For the text-containing cell, return its midpoint in [x, y] coordinate format. 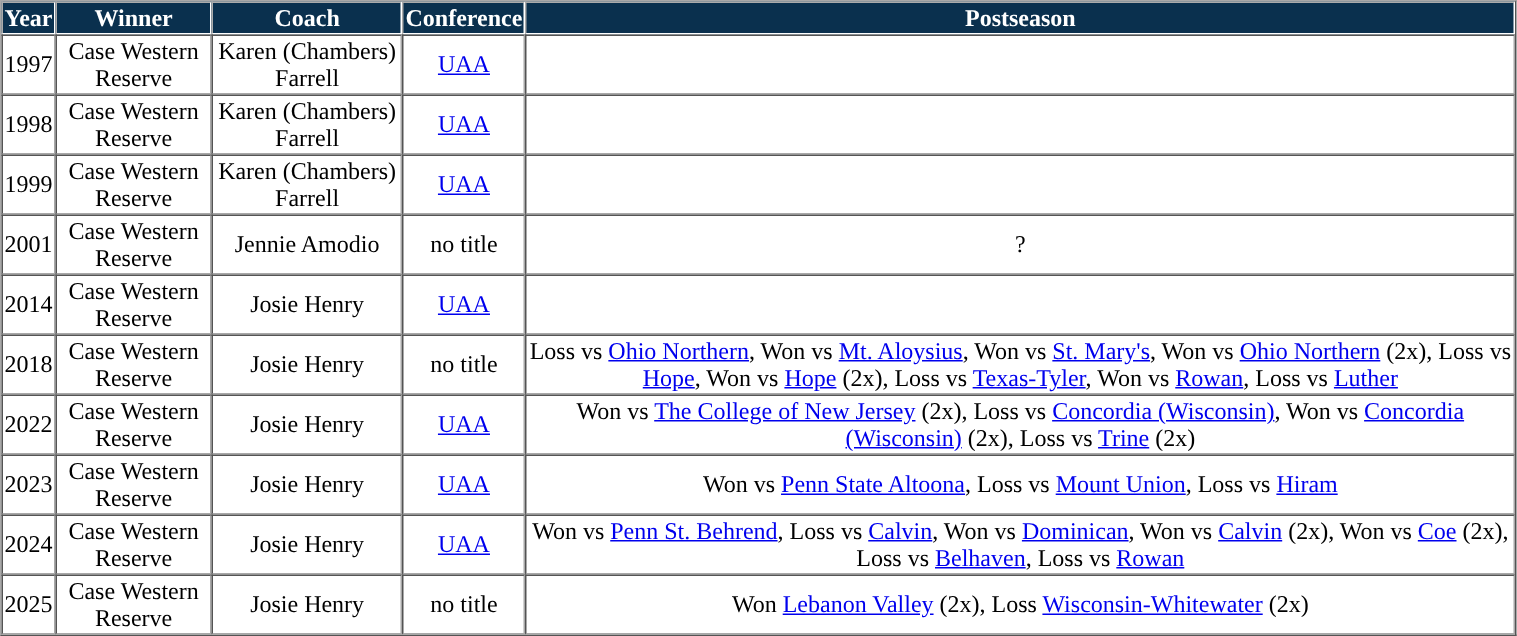
Jennie Amodio [308, 244]
Conference [464, 18]
1999 [29, 184]
Winner [134, 18]
2022 [29, 424]
Won Lebanon Valley (2x), Loss Wisconsin-Whitewater (2x) [1020, 604]
? [1020, 244]
Year [29, 18]
Won vs The College of New Jersey (2x), Loss vs Concordia (Wisconsin), Won vs Concordia (Wisconsin) (2x), Loss vs Trine (2x) [1020, 424]
2024 [29, 544]
Won vs Penn State Altoona, Loss vs Mount Union, Loss vs Hiram [1020, 484]
2023 [29, 484]
2014 [29, 304]
2001 [29, 244]
Won vs Penn St. Behrend, Loss vs Calvin, Won vs Dominican, Won vs Calvin (2x), Won vs Coe (2x), Loss vs Belhaven, Loss vs Rowan [1020, 544]
Postseason [1020, 18]
Coach [308, 18]
2018 [29, 364]
1998 [29, 124]
1997 [29, 64]
2025 [29, 604]
